Determine the (X, Y) coordinate at the center of the cell enclosing the given text.  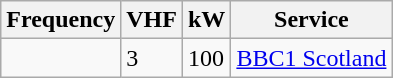
100 (206, 58)
Service (312, 20)
3 (152, 58)
VHF (152, 20)
kW (206, 20)
BBC1 Scotland (312, 58)
Frequency (61, 20)
